Find where the given text appears and provide that cell's center as [X, Y] coordinate. 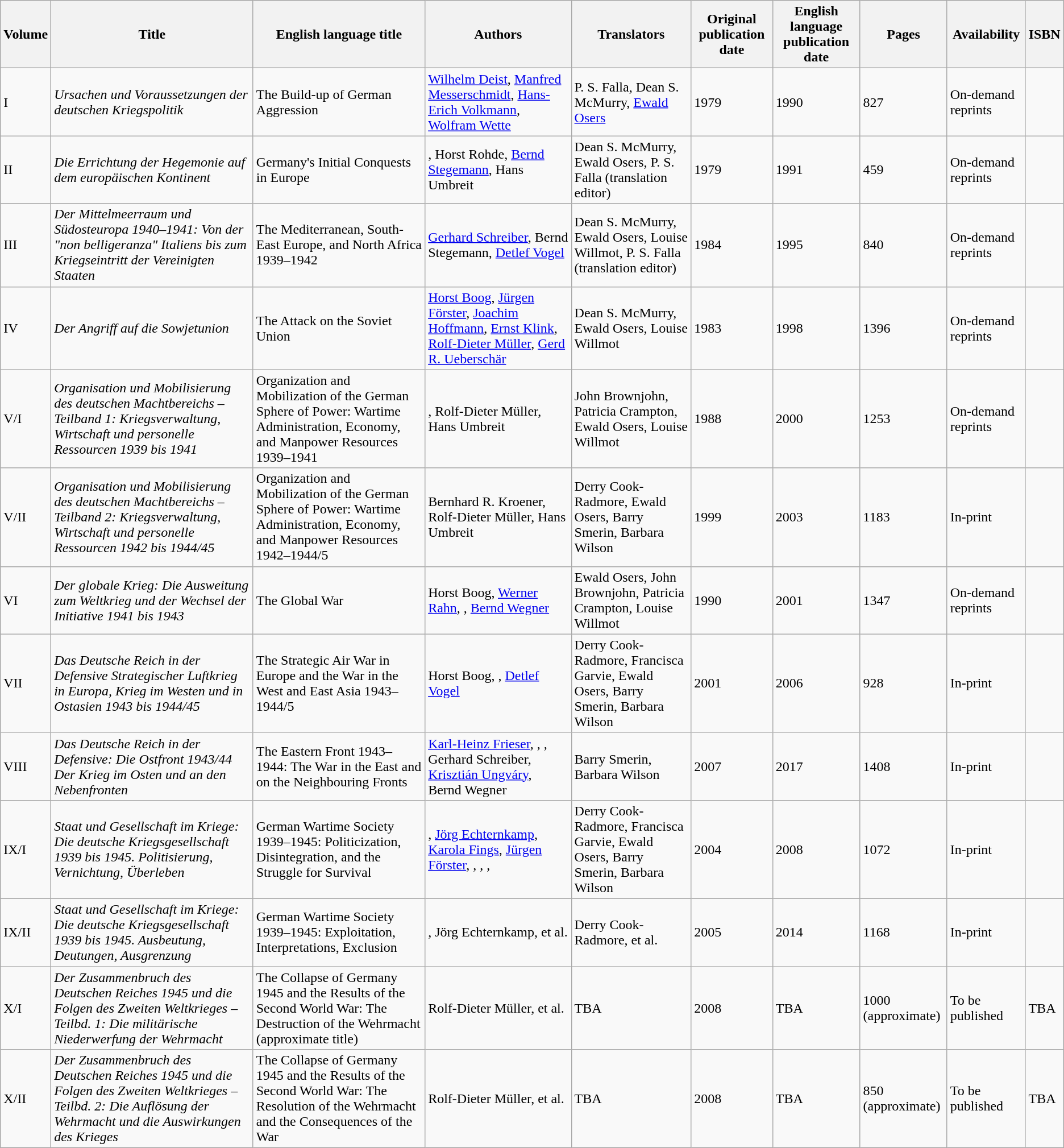
2005 [732, 933]
The Eastern Front 1943–1944: The War in the East and on the Neighbouring Fronts [339, 766]
VIII [26, 766]
IV [26, 328]
1253 [904, 418]
Dean S. McMurry, Ewald Osers, P. S. Falla (translation editor) [631, 169]
Das Deutsche Reich in der Defensive Strategischer Luftkrieg in Europa, Krieg im Westen und in Ostasien 1943 bis 1944/45 [152, 683]
Authors [498, 34]
German Wartime Society 1939–1945: Exploitation, Interpretations, Exclusion [339, 933]
2000 [816, 418]
459 [904, 169]
Ursachen und Voraussetzungen der deutschen Kriegspolitik [152, 102]
Derry Cook-Radmore, et al. [631, 933]
1988 [732, 418]
1995 [816, 245]
Gerhard Schreiber, Bernd Stegemann, Detlef Vogel [498, 245]
English language title [339, 34]
2007 [732, 766]
827 [904, 102]
Organisation und Mobilisierung des deutschen Machtbereichs – Teilband 1: Kriegsverwaltung, Wirtschaft und personelle Ressourcen 1939 bis 1941 [152, 418]
Der globale Krieg: Die Ausweitung zum Weltkrieg und der Wechsel der Initiative 1941 bis 1943 [152, 600]
Karl-Heinz Frieser, , , Gerhard Schreiber, Krisztián Ungváry, Bernd Wegner [498, 766]
Wilhelm Deist, Manfred Messerschmidt, Hans-Erich Volkmann, Wolfram Wette [498, 102]
Staat und Gesellschaft im Kriege: Die deutsche Kriegsgesellschaft 1939 bis 1945. Politisierung, Vernichtung, Überleben [152, 849]
, Horst Rohde, Bernd Stegemann, Hans Umbreit [498, 169]
, Rolf-Dieter Müller, Hans Umbreit [498, 418]
Barry Smerin, Barbara Wilson [631, 766]
The Attack on the Soviet Union [339, 328]
Title [152, 34]
Organization and Mobilization of the German Sphere of Power: Wartime Administration, Economy, and Manpower Resources 1939–1941 [339, 418]
Pages [904, 34]
1072 [904, 849]
English language publication date [816, 34]
III [26, 245]
II [26, 169]
2014 [816, 933]
2004 [732, 849]
Staat und Gesellschaft im Kriege: Die deutsche Kriegsgesellschaft 1939 bis 1945. Ausbeutung, Deutungen, Ausgrenzung [152, 933]
Dean S. McMurry, Ewald Osers, Louise Willmot [631, 328]
1183 [904, 517]
Das Deutsche Reich in der Defensive: Die Ostfront 1943/44 Der Krieg im Osten und an den Nebenfronten [152, 766]
The Global War [339, 600]
840 [904, 245]
P. S. Falla, Dean S. McMurry, Ewald Osers [631, 102]
Germany's Initial Conquests in Europe [339, 169]
ISBN [1045, 34]
IX/II [26, 933]
1396 [904, 328]
The Strategic Air War in Europe and the War in the West and East Asia 1943–1944/5 [339, 683]
Der Mittelmeerraum und Südosteuropa 1940–1941: Von der "non belligeranza" Italiens bis zum Kriegseintritt der Vereinigten Staaten [152, 245]
Horst Boog, Werner Rahn, , Bernd Wegner [498, 600]
The Mediterranean, South-East Europe, and North Africa 1939–1942 [339, 245]
Der Zusammenbruch des Deutschen Reiches 1945 und die Folgen des Zweiten Weltkrieges – Teilbd. 1: Die militärische Niederwerfung der Wehrmacht [152, 1008]
1999 [732, 517]
Horst Boog, Jürgen Förster, Joachim Hoffmann, Ernst Klink, Rolf-Dieter Müller, Gerd R. Ueberschär [498, 328]
VI [26, 600]
928 [904, 683]
1168 [904, 933]
Translators [631, 34]
1347 [904, 600]
1998 [816, 328]
German Wartime Society 1939–1945: Politicization, Disintegration, and the Struggle for Survival [339, 849]
IX/I [26, 849]
, Jörg Echternkamp, Karola Fings, Jürgen Förster, , , , [498, 849]
The Collapse of Germany 1945 and the Results of the Second World War: The Resolution of the Wehrmacht and the Consequences of the War [339, 1099]
Der Angriff auf die Sowjetunion [152, 328]
Availability [986, 34]
Organization and Mobilization of the German Sphere of Power: Wartime Administration, Economy, and Manpower Resources 1942–1944/5 [339, 517]
850 (approximate) [904, 1099]
John Brownjohn, Patricia Crampton, Ewald Osers, Louise Willmot [631, 418]
Original publication date [732, 34]
2003 [816, 517]
1408 [904, 766]
1991 [816, 169]
2006 [816, 683]
Ewald Osers, John Brownjohn, Patricia Crampton, Louise Willmot [631, 600]
The Build-up of German Aggression [339, 102]
1000 (approximate) [904, 1008]
VII [26, 683]
Dean S. McMurry, Ewald Osers, Louise Willmot, P. S. Falla (translation editor) [631, 245]
The Collapse of Germany 1945 and the Results of the Second World War: The Destruction of the Wehrmacht (approximate title) [339, 1008]
Die Errichtung der Hegemonie auf dem europäischen Kontinent [152, 169]
X/I [26, 1008]
Horst Boog, , Detlef Vogel [498, 683]
Derry Cook-Radmore, Ewald Osers, Barry Smerin, Barbara Wilson [631, 517]
2017 [816, 766]
V/I [26, 418]
1984 [732, 245]
Bernhard R. Kroener, Rolf-Dieter Müller, Hans Umbreit [498, 517]
Organisation und Mobilisierung des deutschen Machtbereichs – Teilband 2: Kriegsverwaltung, Wirtschaft und personelle Ressourcen 1942 bis 1944/45 [152, 517]
I [26, 102]
Volume [26, 34]
, Jörg Echternkamp, et al. [498, 933]
1983 [732, 328]
X/II [26, 1099]
V/II [26, 517]
